Scan for the cell matching the given text and deliver its [X, Y] coordinate at center. 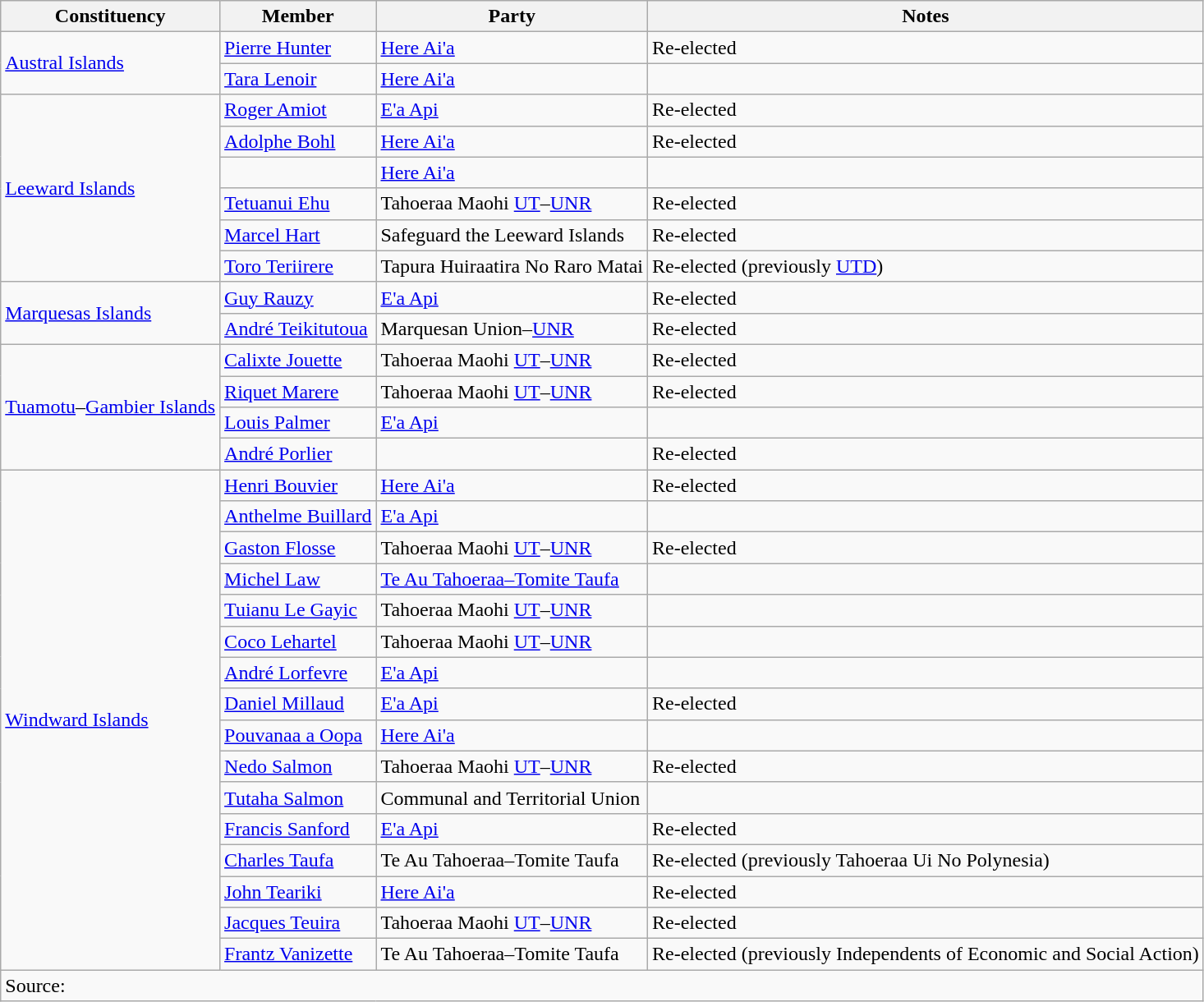
Leeward Islands [110, 188]
Pierre Hunter [298, 48]
André Teikitutoua [298, 329]
Charles Taufa [298, 860]
Tetuanui Ehu [298, 204]
Tapura Huiraatira No Raro Matai [512, 266]
Pouvanaa a Oopa [298, 735]
Roger Amiot [298, 110]
Toro Teriirere [298, 266]
Coco Lehartel [298, 641]
André Porlier [298, 454]
Member [298, 16]
Tara Lenoir [298, 79]
Source: [603, 986]
Re-elected (previously UTD) [926, 266]
Safeguard the Leeward Islands [512, 235]
Tutaha Salmon [298, 797]
Party [512, 16]
Nedo Salmon [298, 766]
Francis Sanford [298, 829]
André Lorfevre [298, 673]
Marquesan Union–UNR [512, 329]
Frantz Vanizette [298, 954]
Constituency [110, 16]
Riquet Marere [298, 392]
Michel Law [298, 579]
Marquesas Islands [110, 313]
Guy Rauzy [298, 297]
Daniel Millaud [298, 704]
Louis Palmer [298, 423]
Re-elected (previously Tahoeraa Ui No Polynesia) [926, 860]
Tuamotu–Gambier Islands [110, 407]
Henri Bouvier [298, 485]
John Teariki [298, 891]
Tuianu Le Gayic [298, 610]
Marcel Hart [298, 235]
Jacques Teuira [298, 923]
Windward Islands [110, 719]
Calixte Jouette [298, 360]
Gaston Flosse [298, 548]
Communal and Territorial Union [512, 797]
Re-elected (previously Independents of Economic and Social Action) [926, 954]
Austral Islands [110, 63]
Notes [926, 16]
Anthelme Buillard [298, 517]
Adolphe Bohl [298, 141]
